Output the [X, Y] coordinate of the center of the cell containing the given text.  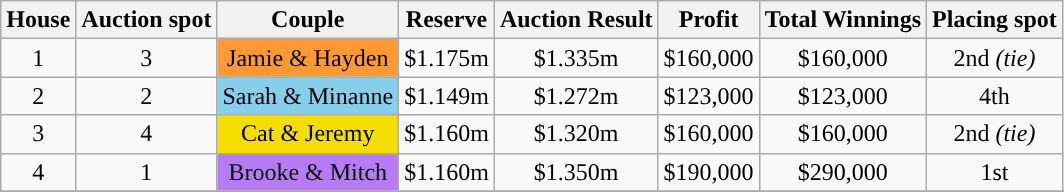
Brooke & Mitch [308, 172]
House [38, 20]
$190,000 [708, 172]
Reserve [447, 20]
Total Winnings [842, 20]
Profit [708, 20]
$1.335m [576, 58]
Placing spot [995, 20]
$1.320m [576, 134]
Auction spot [146, 20]
$1.272m [576, 96]
Jamie & Hayden [308, 58]
1st [995, 172]
Auction Result [576, 20]
4th [995, 96]
Couple [308, 20]
Sarah & Minanne [308, 96]
$1.350m [576, 172]
$1.149m [447, 96]
$1.175m [447, 58]
Cat & Jeremy [308, 134]
$290,000 [842, 172]
